From the cell containing the given text, extract its center point as [X, Y] coordinate. 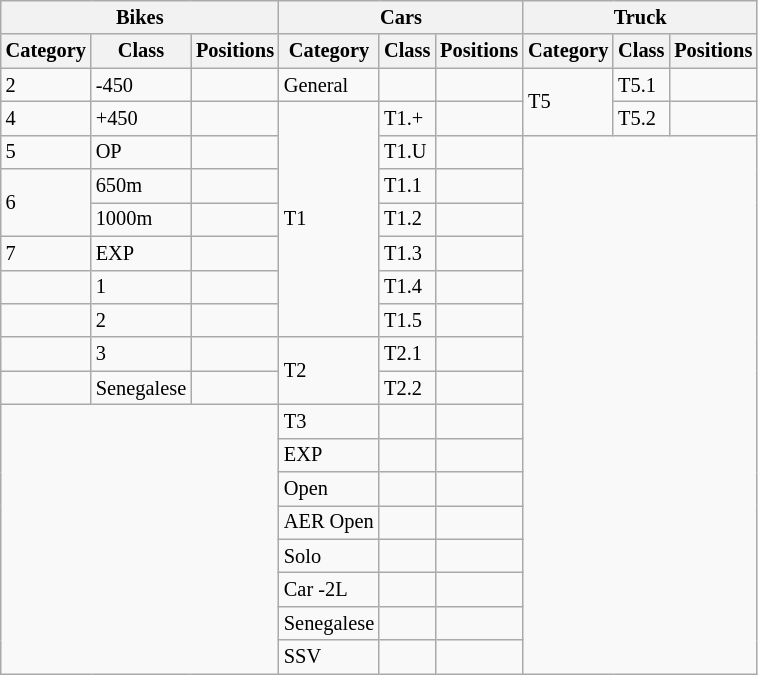
T1.5 [407, 320]
T5.1 [641, 85]
T1.3 [407, 253]
Bikes [140, 17]
T2.1 [407, 354]
T1.+ [407, 118]
6 [46, 202]
T5.2 [641, 118]
Open [329, 489]
General [329, 85]
T3 [329, 421]
T1.2 [407, 219]
OP [141, 152]
7 [46, 253]
3 [141, 354]
650m [141, 186]
Cars [401, 17]
-450 [141, 85]
T1 [329, 219]
5 [46, 152]
T2.2 [407, 388]
1000m [141, 219]
T1.U [407, 152]
T2 [329, 370]
T5 [568, 102]
Solo [329, 556]
1 [141, 287]
T1.4 [407, 287]
AER Open [329, 522]
Truck [640, 17]
T1.1 [407, 186]
Car -2L [329, 589]
SSV [329, 657]
+450 [141, 118]
4 [46, 118]
